Pinpoint the cell where the given text exists, returning its [x, y] midpoint coordinate. 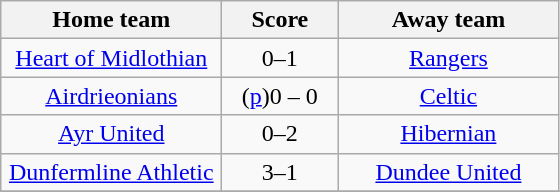
Dundee United [448, 172]
Rangers [448, 58]
Airdrieonians [112, 96]
(p)0 – 0 [280, 96]
Score [280, 20]
3–1 [280, 172]
Celtic [448, 96]
0–1 [280, 58]
0–2 [280, 134]
Heart of Midlothian [112, 58]
Ayr United [112, 134]
Away team [448, 20]
Dunfermline Athletic [112, 172]
Hibernian [448, 134]
Home team [112, 20]
